Identify which cell holds the provided text, then report its (x, y) central coordinate. 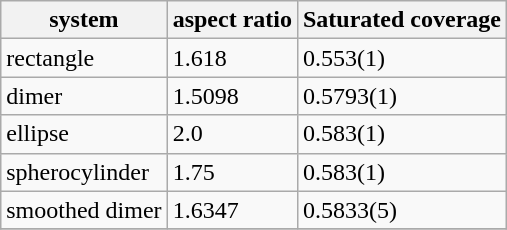
ellipse (84, 134)
dimer (84, 96)
2.0 (232, 134)
rectangle (84, 58)
Saturated coverage (402, 20)
spherocylinder (84, 172)
1.618 (232, 58)
1.75 (232, 172)
0.5833(5) (402, 210)
smoothed dimer (84, 210)
0.553(1) (402, 58)
1.6347 (232, 210)
0.5793(1) (402, 96)
aspect ratio (232, 20)
system (84, 20)
1.5098 (232, 96)
